Pinpoint the cell where the given text exists, returning its [X, Y] midpoint coordinate. 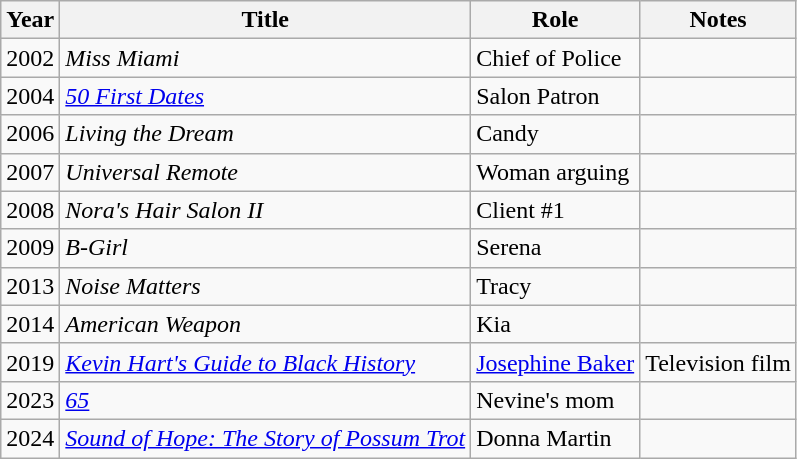
Nevine's mom [556, 400]
65 [266, 400]
Nora's Hair Salon II [266, 210]
Chief of Police [556, 58]
2014 [30, 324]
Year [30, 20]
2024 [30, 438]
American Weapon [266, 324]
Sound of Hope: The Story of Possum Trot [266, 438]
2002 [30, 58]
Title [266, 20]
Kevin Hart's Guide to Black History [266, 362]
Tracy [556, 286]
Notes [718, 20]
Noise Matters [266, 286]
Client #1 [556, 210]
2004 [30, 96]
Living the Dream [266, 134]
Television film [718, 362]
2007 [30, 172]
Salon Patron [556, 96]
2019 [30, 362]
Role [556, 20]
Universal Remote [266, 172]
B-Girl [266, 248]
Kia [556, 324]
Woman arguing [556, 172]
2023 [30, 400]
2006 [30, 134]
Serena [556, 248]
Miss Miami [266, 58]
50 First Dates [266, 96]
2008 [30, 210]
Josephine Baker [556, 362]
Donna Martin [556, 438]
2009 [30, 248]
Candy [556, 134]
2013 [30, 286]
